Output the (x, y) coordinate of the center of the cell containing the given text.  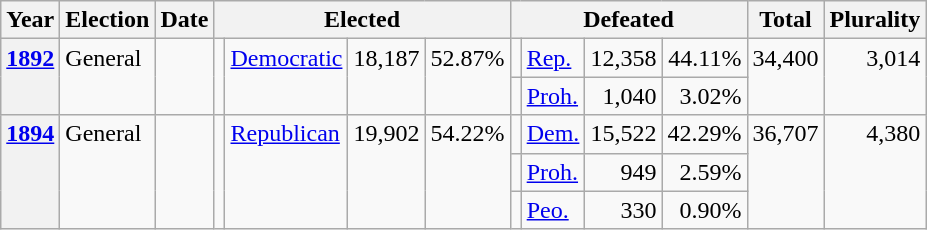
Year (30, 20)
19,902 (386, 172)
Peo. (553, 210)
Plurality (875, 20)
54.22% (468, 172)
Election (108, 20)
949 (624, 172)
Defeated (628, 20)
52.87% (468, 77)
4,380 (875, 172)
Total (786, 20)
330 (624, 210)
12,358 (624, 58)
1,040 (624, 96)
42.29% (704, 134)
Republican (286, 172)
Elected (362, 20)
2.59% (704, 172)
15,522 (624, 134)
Dem. (553, 134)
0.90% (704, 210)
Democratic (286, 77)
Date (184, 20)
34,400 (786, 77)
1894 (30, 172)
3.02% (704, 96)
36,707 (786, 172)
1892 (30, 77)
44.11% (704, 58)
3,014 (875, 77)
18,187 (386, 77)
Rep. (553, 58)
